From the cell containing the given text, extract its center point as [x, y] coordinate. 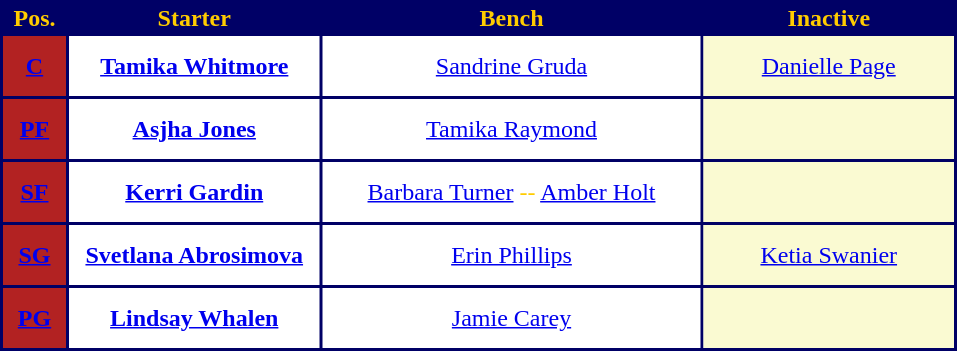
SF [34, 192]
Lindsay Whalen [194, 318]
Pos. [34, 18]
PF [34, 129]
Jamie Carey [511, 318]
C [34, 66]
Erin Phillips [511, 255]
Inactive [829, 18]
Kerri Gardin [194, 192]
SG [34, 255]
Barbara Turner -- Amber Holt [511, 192]
PG [34, 318]
Asjha Jones [194, 129]
Starter [194, 18]
Sandrine Gruda [511, 66]
Tamika Raymond [511, 129]
Ketia Swanier [829, 255]
Tamika Whitmore [194, 66]
Bench [511, 18]
Danielle Page [829, 66]
Svetlana Abrosimova [194, 255]
